Search for the cell housing the specified text and yield its [X, Y] center coordinate. 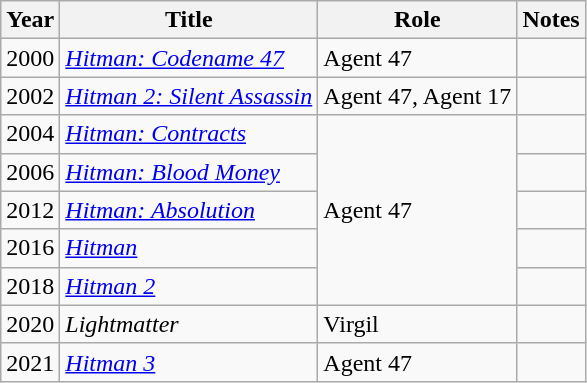
Hitman [189, 248]
Hitman: Absolution [189, 210]
2004 [30, 134]
Hitman 2: Silent Assassin [189, 96]
Lightmatter [189, 324]
Virgil [418, 324]
Hitman 2 [189, 286]
2002 [30, 96]
Agent 47, Agent 17 [418, 96]
2021 [30, 362]
Year [30, 20]
Notes [551, 20]
Hitman: Codename 47 [189, 58]
Hitman: Contracts [189, 134]
2000 [30, 58]
2018 [30, 286]
Hitman 3 [189, 362]
2020 [30, 324]
Hitman: Blood Money [189, 172]
Role [418, 20]
2006 [30, 172]
2012 [30, 210]
2016 [30, 248]
Title [189, 20]
